From the cell containing the given text, extract its center point as [X, Y] coordinate. 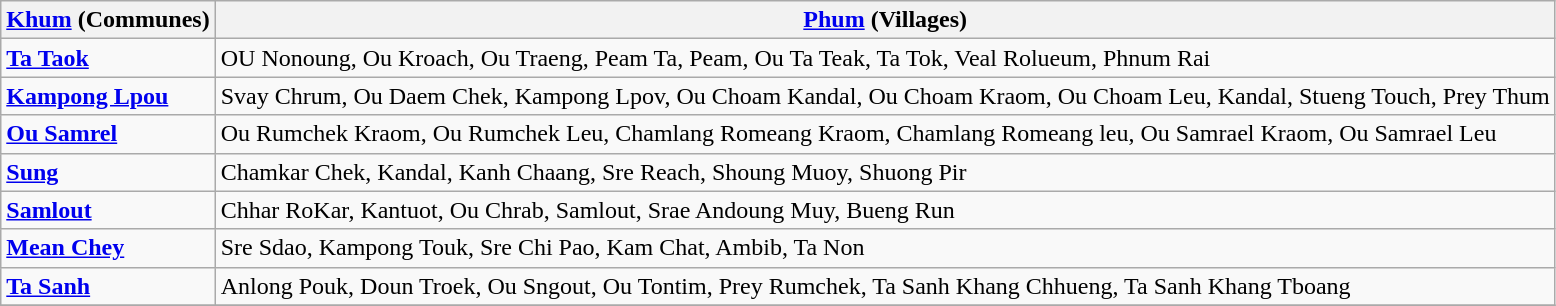
Svay Chrum, Ou Daem Chek, Kampong Lpov, Ou Choam Kandal, Ou Choam Kraom, Ou Choam Leu, Kandal, Stueng Touch, Prey Thum [885, 96]
Chamkar Chek, Kandal, Kanh Chaang, Sre Reach, Shoung Muoy, Shuong Pir [885, 172]
Ou Samrel [108, 134]
Kampong Lpou [108, 96]
Phum (Villages) [885, 20]
Sung [108, 172]
Ta Sanh [108, 286]
Ou Rumchek Kraom, Ou Rumchek Leu, Chamlang Romeang Kraom, Chamlang Romeang leu, Ou Samrael Kraom, Ou Samrael Leu [885, 134]
Khum (Communes) [108, 20]
Anlong Pouk, Doun Troek, Ou Sngout, Ou Tontim, Prey Rumchek, Ta Sanh Khang Chhueng, Ta Sanh Khang Tboang [885, 286]
Mean Chey [108, 248]
Chhar RoKar, Kantuot, Ou Chrab, Samlout, Srae Andoung Muy, Bueng Run [885, 210]
OU Nonoung, Ou Kroach, Ou Traeng, Peam Ta, Peam, Ou Ta Teak, Ta Tok, Veal Rolueum, Phnum Rai [885, 58]
Samlout [108, 210]
Sre Sdao, Kampong Touk, Sre Chi Pao, Kam Chat, Ambib, Ta Non [885, 248]
Ta Taok [108, 58]
